From the cell containing the given text, extract its center point as (x, y) coordinate. 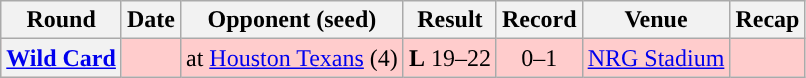
Venue (656, 20)
Result (450, 20)
Wild Card (62, 58)
Recap (768, 20)
L 19–22 (450, 58)
Round (62, 20)
0–1 (539, 58)
NRG Stadium (656, 58)
Opponent (seed) (292, 20)
Record (539, 20)
Date (150, 20)
at Houston Texans (4) (292, 58)
